Detect which cell encompasses the target text, then output its [x, y] center coordinate. 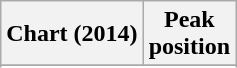
Peakposition [189, 34]
Chart (2014) [72, 34]
